From the cell containing the given text, extract its center point as (x, y) coordinate. 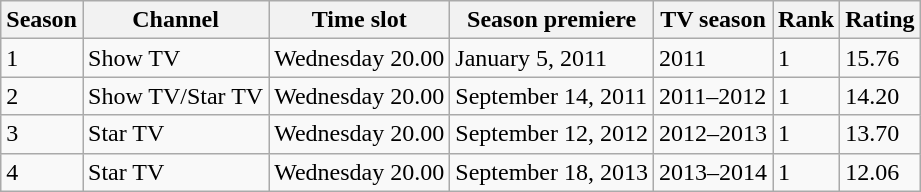
14.20 (880, 96)
Show TV/Star TV (175, 96)
13.70 (880, 134)
2012–2013 (712, 134)
January 5, 2011 (552, 58)
Season (42, 20)
3 (42, 134)
4 (42, 172)
15.76 (880, 58)
September 14, 2011 (552, 96)
September 12, 2012 (552, 134)
TV season (712, 20)
2013–2014 (712, 172)
2011–2012 (712, 96)
September 18, 2013 (552, 172)
12.06 (880, 172)
Show TV (175, 58)
Time slot (360, 20)
Rating (880, 20)
2011 (712, 58)
2 (42, 96)
Rank (806, 20)
Season premiere (552, 20)
Channel (175, 20)
